Return the [X, Y] coordinate for the center point of the cell that contains the specified text.  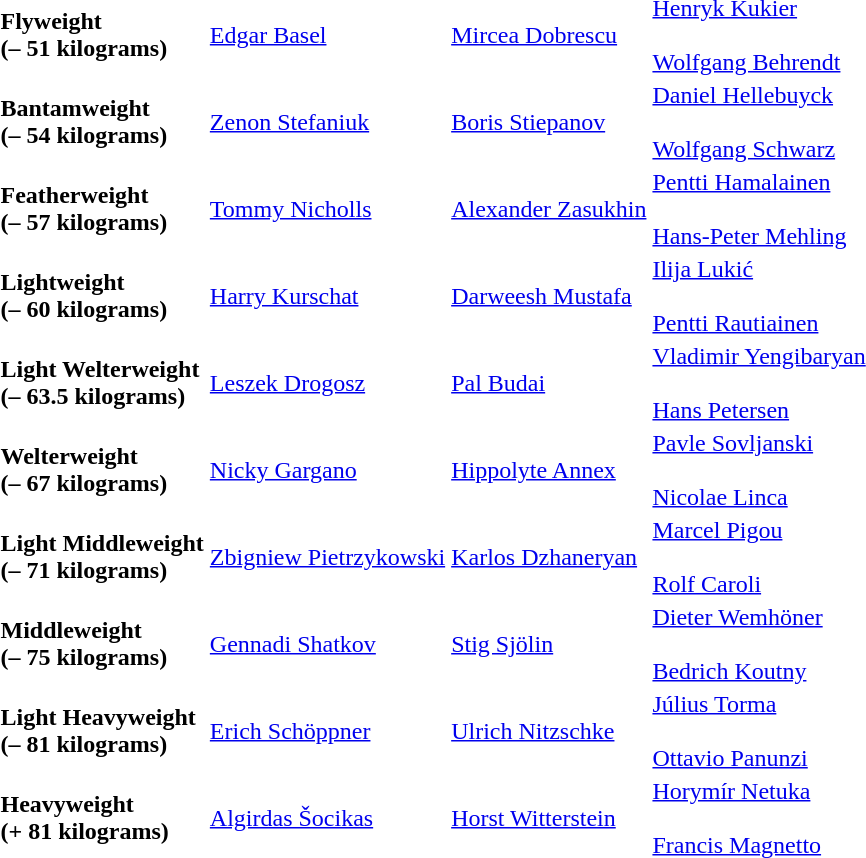
Darweesh Mustafa [549, 296]
Ulrich Nitzschke [549, 731]
Tommy Nicholls [327, 209]
Alexander Zasukhin [549, 209]
Nicky Gargano [327, 470]
Zbigniew Pietrzykowski [327, 557]
Zenon Stefaniuk [327, 122]
Pal Budai [549, 383]
Stig Sjölin [549, 644]
Karlos Dzhaneryan [549, 557]
Erich Schöppner [327, 731]
Boris Stiepanov [549, 122]
Harry Kurschat [327, 296]
Hippolyte Annex [549, 470]
Leszek Drogosz [327, 383]
Gennadi Shatkov [327, 644]
